Provide the [x, y] coordinate of the cell's center where the given text is located.  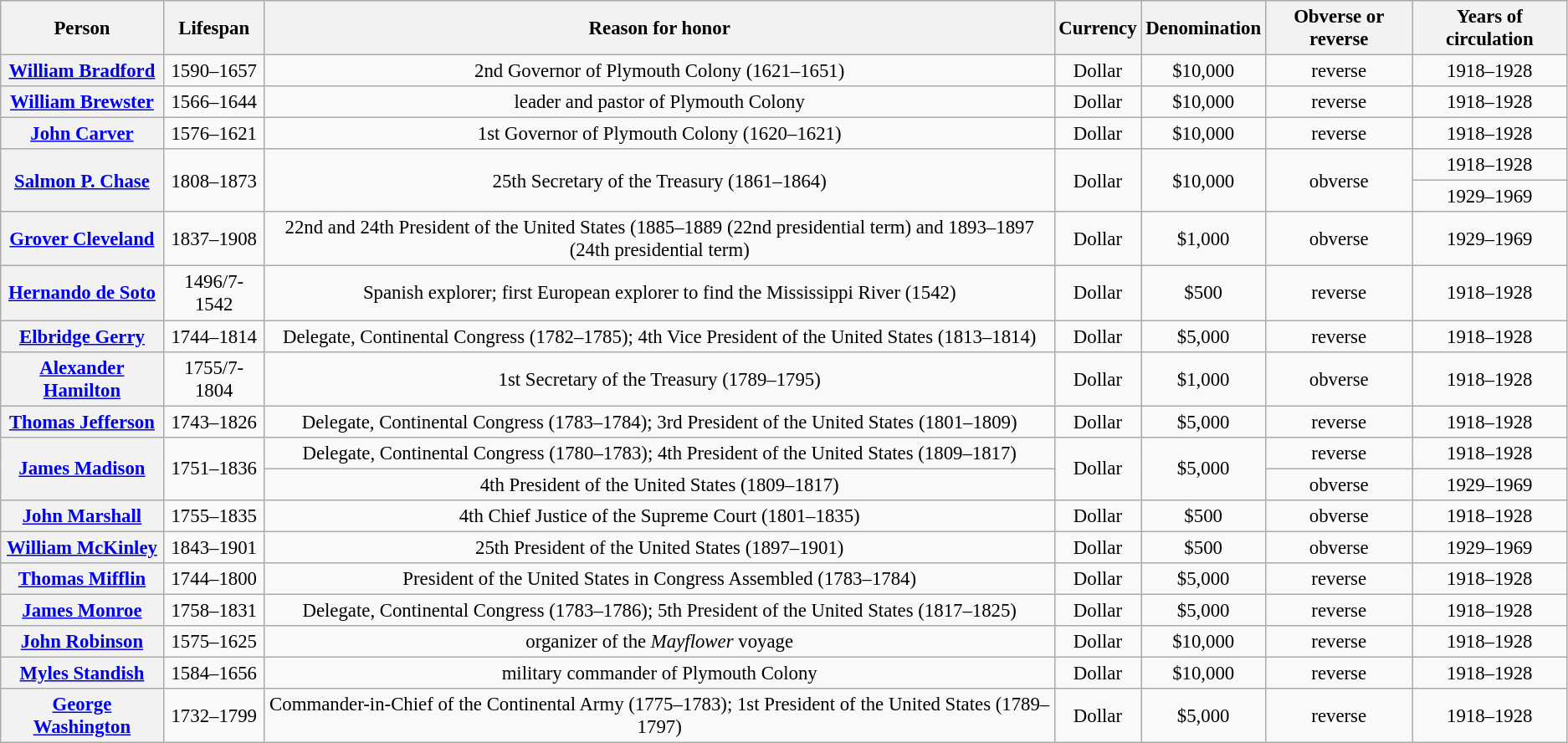
Delegate, Continental Congress (1780–1783); 4th President of the United States (1809–1817) [659, 453]
President of the United States in Congress Assembled (1783–1784) [659, 579]
Thomas Mifflin [82, 579]
Spanish explorer; first European explorer to find the Mississippi River (1542) [659, 293]
1758–1831 [214, 610]
John Marshall [82, 516]
George Washington [82, 716]
Obverse or reverse [1339, 28]
1755–1835 [214, 516]
4th President of the United States (1809–1817) [659, 484]
1st Secretary of the Treasury (1789–1795) [659, 378]
Years of circulation [1489, 28]
1575–1625 [214, 642]
1755/7-1804 [214, 378]
1744–1800 [214, 579]
John Robinson [82, 642]
22nd and 24th President of the United States (1885–1889 (22nd presidential term) and 1893–1897 (24th presidential term) [659, 239]
Myles Standish [82, 674]
Reason for honor [659, 28]
25th President of the United States (1897–1901) [659, 547]
1584–1656 [214, 674]
Hernando de Soto [82, 293]
James Monroe [82, 610]
2nd Governor of Plymouth Colony (1621–1651) [659, 71]
1837–1908 [214, 239]
Thomas Jefferson [82, 422]
1732–1799 [214, 716]
leader and pastor of Plymouth Colony [659, 102]
Currency [1098, 28]
1843–1901 [214, 547]
1590–1657 [214, 71]
John Carver [82, 134]
1576–1621 [214, 134]
Lifespan [214, 28]
4th Chief Justice of the Supreme Court (1801–1835) [659, 516]
Salmon P. Chase [82, 181]
organizer of the Mayflower voyage [659, 642]
military commander of Plymouth Colony [659, 674]
Grover Cleveland [82, 239]
William Brewster [82, 102]
1808–1873 [214, 181]
Alexander Hamilton [82, 378]
Person [82, 28]
1743–1826 [214, 422]
William Bradford [82, 71]
1744–1814 [214, 336]
1751–1836 [214, 469]
Denomination [1203, 28]
Delegate, Continental Congress (1783–1786); 5th President of the United States (1817–1825) [659, 610]
25th Secretary of the Treasury (1861–1864) [659, 181]
James Madison [82, 469]
Elbridge Gerry [82, 336]
1496/7-1542 [214, 293]
Delegate, Continental Congress (1782–1785); 4th Vice President of the United States (1813–1814) [659, 336]
1st Governor of Plymouth Colony (1620–1621) [659, 134]
Delegate, Continental Congress (1783–1784); 3rd President of the United States (1801–1809) [659, 422]
Commander-in-Chief of the Continental Army (1775–1783); 1st President of the United States (1789–1797) [659, 716]
1566–1644 [214, 102]
William McKinley [82, 547]
